Capture the cell that displays the provided text and extract its [x, y] central coordinate. 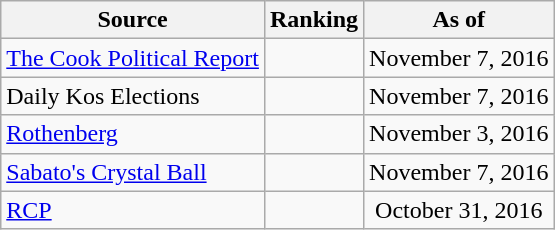
RCP [133, 210]
Source [133, 20]
November 3, 2016 [459, 134]
Sabato's Crystal Ball [133, 172]
October 31, 2016 [459, 210]
As of [459, 20]
Rothenberg [133, 134]
The Cook Political Report [133, 58]
Daily Kos Elections [133, 96]
Ranking [314, 20]
